Determine the [X, Y] coordinate at the center of the cell enclosing the given text.  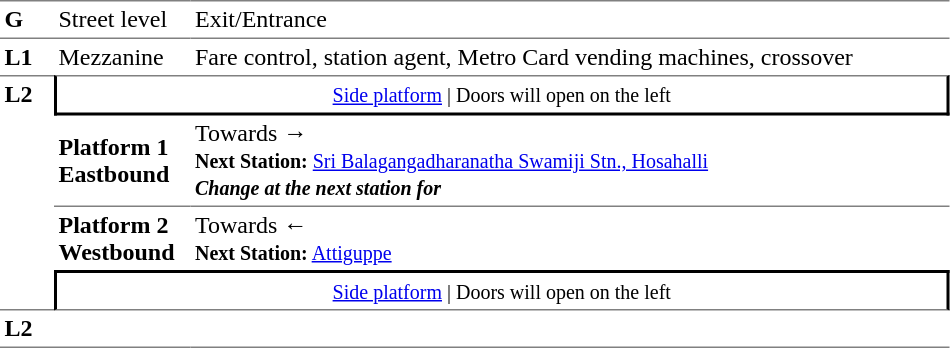
G [27, 20]
Street level [122, 20]
L1 [27, 57]
Exit/Entrance [570, 20]
Towards → Next Station: Sri Balagangadharanatha Swamiji Stn., HosahalliChange at the next station for [570, 162]
Platform 1Eastbound [122, 162]
Towards ← Next Station: Attiguppe [570, 238]
Fare control, station agent, Metro Card vending machines, crossover [570, 57]
Platform 2Westbound [122, 238]
Mezzanine [122, 57]
